Capture the cell that displays the provided text and extract its [x, y] central coordinate. 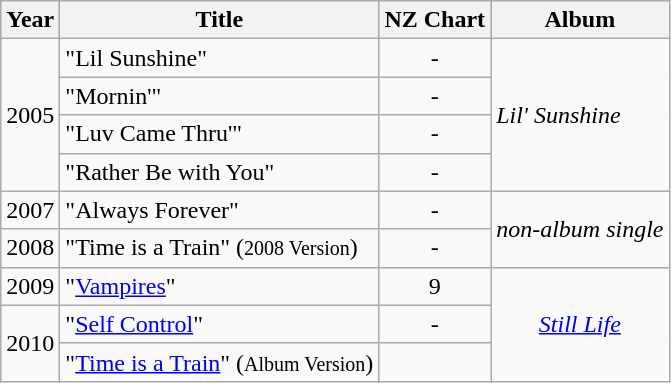
Title [220, 20]
NZ Chart [435, 20]
2007 [30, 210]
2008 [30, 248]
"Self Control" [220, 324]
"Mornin'" [220, 96]
"Luv Came Thru'" [220, 134]
"Rather Be with You" [220, 172]
Album [580, 20]
2005 [30, 115]
"Lil Sunshine" [220, 58]
Lil' Sunshine [580, 115]
2009 [30, 286]
9 [435, 286]
non-album single [580, 229]
"Time is a Train" (2008 Version) [220, 248]
2010 [30, 343]
"Always Forever" [220, 210]
"Vampires" [220, 286]
"Time is a Train" (Album Version) [220, 362]
Still Life [580, 324]
Year [30, 20]
